Search for the cell housing the specified text and yield its [X, Y] center coordinate. 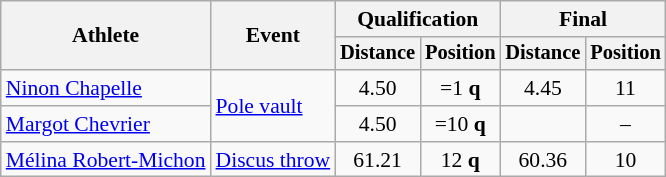
4.45 [542, 88]
Qualification [418, 19]
=1 q [460, 88]
11 [625, 88]
Pole vault [274, 106]
Final [582, 19]
Margot Chevrier [106, 124]
=10 q [460, 124]
Event [274, 36]
Ninon Chapelle [106, 88]
Athlete [106, 36]
– [625, 124]
